For the text-containing cell, return its midpoint in (X, Y) coordinate format. 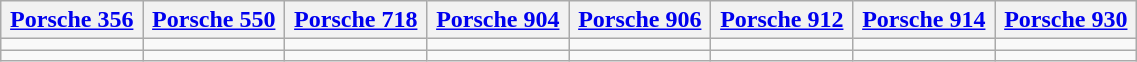
Porsche 904 (498, 20)
Porsche 906 (640, 20)
Porsche 930 (1066, 20)
Porsche 550 (214, 20)
Porsche 912 (782, 20)
Porsche 914 (924, 20)
Porsche 356 (72, 20)
Porsche 718 (356, 20)
